Provide the (x, y) coordinate of the cell's center where the given text is located.  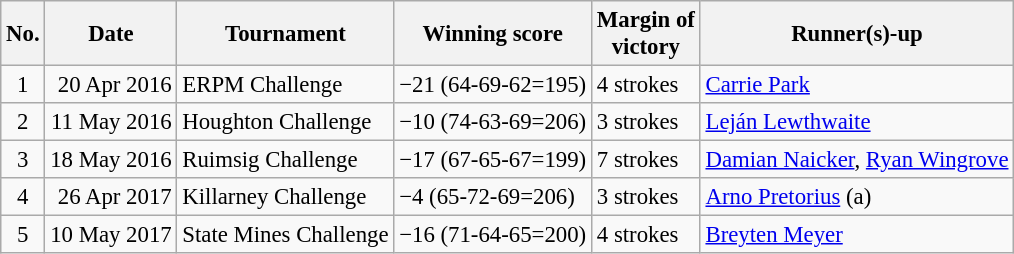
Carrie Park (857, 85)
−16 (71-64-65=200) (493, 235)
26 Apr 2017 (111, 197)
2 (23, 122)
1 (23, 85)
Tournament (286, 34)
7 strokes (646, 160)
Runner(s)-up (857, 34)
ERPM Challenge (286, 85)
Winning score (493, 34)
Margin ofvictory (646, 34)
20 Apr 2016 (111, 85)
5 (23, 235)
−21 (64-69-62=195) (493, 85)
18 May 2016 (111, 160)
Damian Naicker, Ryan Wingrove (857, 160)
Killarney Challenge (286, 197)
Leján Lewthwaite (857, 122)
No. (23, 34)
Houghton Challenge (286, 122)
4 (23, 197)
Breyten Meyer (857, 235)
Ruimsig Challenge (286, 160)
Date (111, 34)
−17 (67-65-67=199) (493, 160)
State Mines Challenge (286, 235)
Arno Pretorius (a) (857, 197)
−10 (74-63-69=206) (493, 122)
11 May 2016 (111, 122)
−4 (65-72-69=206) (493, 197)
10 May 2017 (111, 235)
3 (23, 160)
